Pinpoint the cell where the given text exists, returning its [x, y] midpoint coordinate. 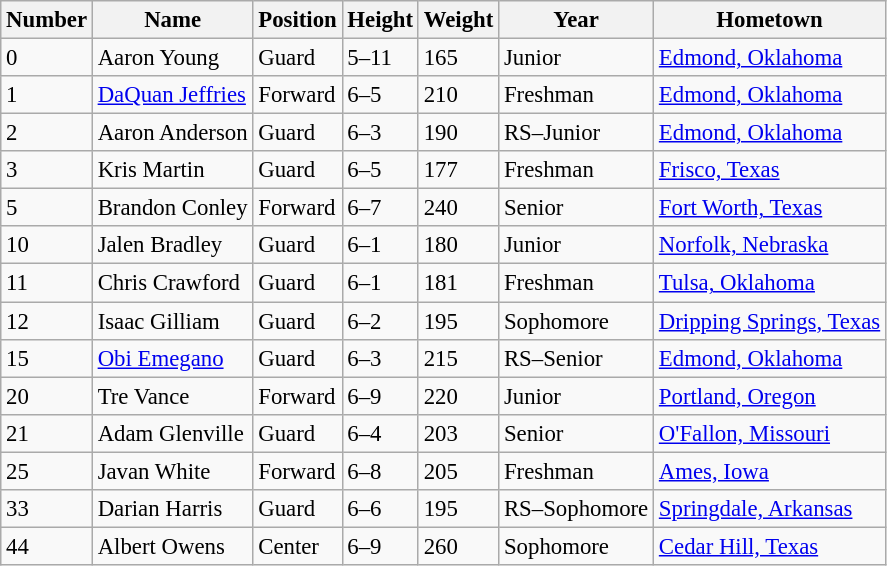
12 [47, 321]
181 [458, 283]
Fort Worth, Texas [770, 208]
Year [576, 20]
Dripping Springs, Texas [770, 321]
Aaron Young [172, 58]
Tulsa, Oklahoma [770, 283]
165 [458, 58]
RS–Junior [576, 133]
Albert Owens [172, 546]
210 [458, 95]
Height [380, 20]
5 [47, 208]
Weight [458, 20]
5–11 [380, 58]
240 [458, 208]
11 [47, 283]
Frisco, Texas [770, 170]
180 [458, 245]
177 [458, 170]
Cedar Hill, Texas [770, 546]
190 [458, 133]
Portland, Oregon [770, 396]
Ames, Iowa [770, 471]
Jalen Bradley [172, 245]
10 [47, 245]
Hometown [770, 20]
20 [47, 396]
2 [47, 133]
Name [172, 20]
Springdale, Arkansas [770, 509]
1 [47, 95]
Brandon Conley [172, 208]
6–6 [380, 509]
Aaron Anderson [172, 133]
Tre Vance [172, 396]
25 [47, 471]
Number [47, 20]
3 [47, 170]
DaQuan Jeffries [172, 95]
Darian Harris [172, 509]
RS–Senior [576, 358]
RS–Sophomore [576, 509]
Adam Glenville [172, 433]
21 [47, 433]
Chris Crawford [172, 283]
44 [47, 546]
215 [458, 358]
Isaac Gilliam [172, 321]
33 [47, 509]
Obi Emegano [172, 358]
6–8 [380, 471]
Kris Martin [172, 170]
Norfolk, Nebraska [770, 245]
6–4 [380, 433]
0 [47, 58]
Center [298, 546]
203 [458, 433]
6–7 [380, 208]
260 [458, 546]
Position [298, 20]
6–2 [380, 321]
O'Fallon, Missouri [770, 433]
Javan White [172, 471]
220 [458, 396]
205 [458, 471]
15 [47, 358]
